Find where the given text appears and provide that cell's center as (x, y) coordinate. 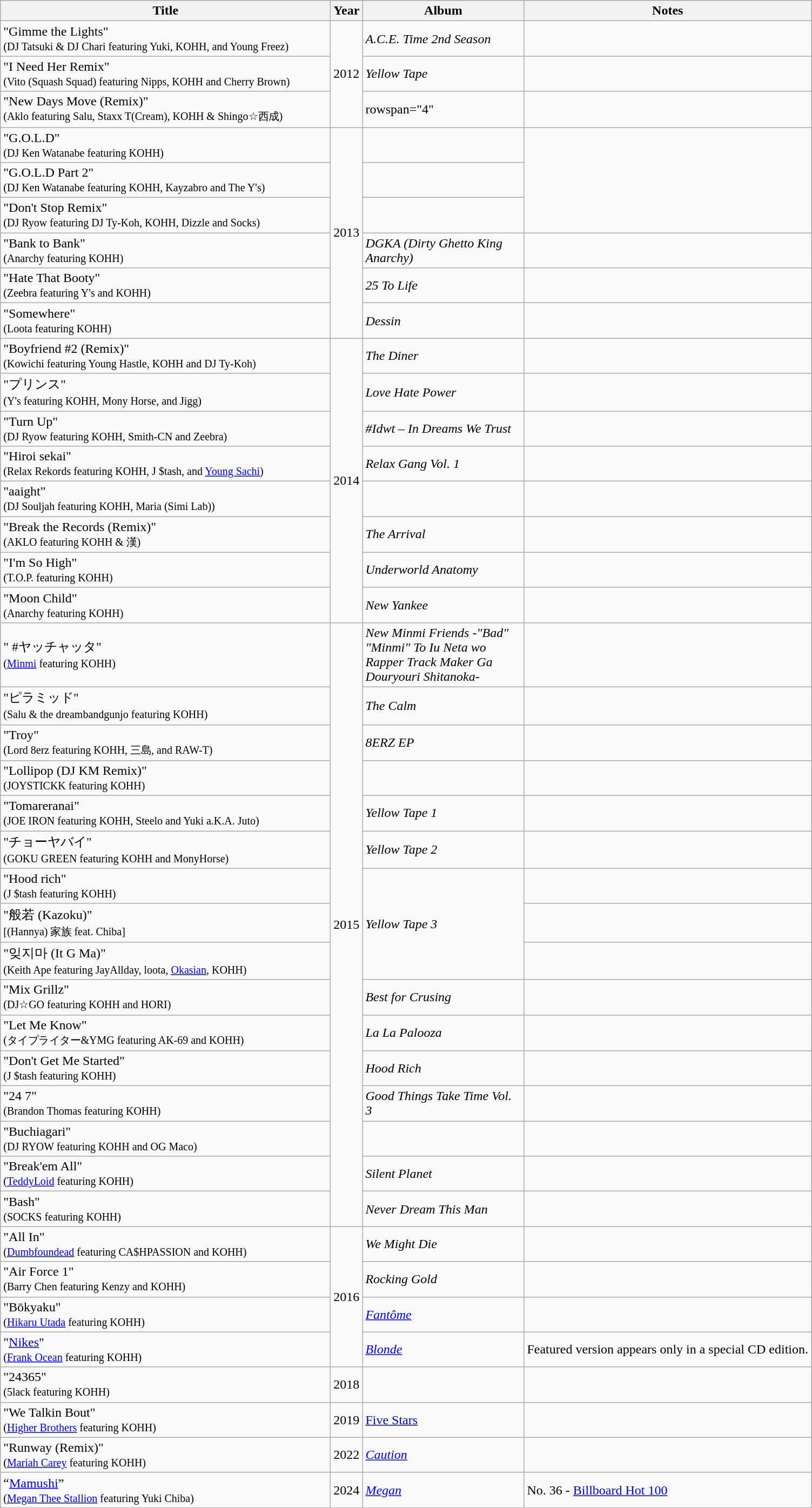
The Diner (443, 356)
" #ヤッチャッタ"(Minmi featuring KOHH) (165, 655)
2024 (347, 1490)
"Bash"(SOCKS featuring KOHH) (165, 1209)
rowspan="4" (443, 109)
"G.O.L.D"(DJ Ken Watanabe featuring KOHH) (165, 145)
Year (347, 11)
"ピラミッド"(Salu & the dreambandgunjo featuring KOHH) (165, 706)
#Idwt – In Dreams We Trust (443, 428)
"Runway (Remix)"(Mariah Carey featuring KOHH) (165, 1455)
"Mix Grillz"(DJ☆GO featuring KOHH and HORI) (165, 997)
Love Hate Power (443, 392)
The Arrival (443, 535)
DGKA (Dirty Ghetto King Anarchy) (443, 251)
"Somewhere"(Loota featuring KOHH) (165, 321)
"Nikes"(Frank Ocean featuring KOHH) (165, 1350)
Blonde (443, 1350)
2016 (347, 1297)
"Moon Child"(Anarchy featuring KOHH) (165, 605)
"Let Me Know"(タイプライター&YMG featuring AK-69 and KOHH) (165, 1033)
"Buchiagari"(DJ RYOW featuring KOHH and OG Maco) (165, 1139)
Caution (443, 1455)
"Don't Stop Remix"(DJ Ryow featuring DJ Ty-Koh, KOHH, Dizzle and Socks) (165, 215)
2018 (347, 1384)
2015 (347, 924)
Dessin (443, 321)
New Yankee (443, 605)
We Might Die (443, 1244)
"Lollipop (DJ KM Remix)"(JOYSTICKK featuring KOHH) (165, 778)
2019 (347, 1420)
"プリンス"(Y's featuring KOHH, Mony Horse, and Jigg) (165, 392)
"Troy"(Lord 8erz featuring KOHH, 三島, and RAW-T) (165, 742)
"Tomareranai"(JOE IRON featuring KOHH, Steelo and Yuki a.K.A. Juto) (165, 814)
"Hood rich"(J $tash featuring KOHH) (165, 886)
Notes (668, 11)
Rocking Gold (443, 1279)
Silent Planet (443, 1174)
Relax Gang Vol. 1 (443, 464)
"Gimme the Lights"(DJ Tatsuki & DJ Chari featuring Yuki, KOHH, and Young Freez) (165, 39)
Title (165, 11)
"Turn Up"(DJ Ryow featuring KOHH, Smith-CN and Zeebra) (165, 428)
2014 (347, 480)
"24365"(5lack featuring KOHH) (165, 1384)
2013 (347, 233)
Five Stars (443, 1420)
"New Days Move (Remix)"(Aklo featuring Salu, Staxx T(Cream), KOHH & Shingo☆西成) (165, 109)
"I Need Her Remix"(Vito (Squash Squad) featuring Nipps, KOHH and Cherry Brown) (165, 73)
"잊지마 (It G Ma)"(Keith Ape featuring JayAllday, loota, Okasian, KOHH) (165, 961)
Never Dream This Man (443, 1209)
"Break'em All"(TeddyLoid featuring KOHH) (165, 1174)
"24 7"(Brandon Thomas featuring KOHH) (165, 1103)
Best for Crusing (443, 997)
"Boyfriend #2 (Remix)"(Kowichi featuring Young Hastle, KOHH and DJ Ty-Koh) (165, 356)
“Mamushi”(Megan Thee Stallion featuring Yuki Chiba) (165, 1490)
A.C.E. Time 2nd Season (443, 39)
Featured version appears only in a special CD edition. (668, 1350)
Yellow Tape 1 (443, 814)
New Minmi Friends -"Bad" "Minmi" To Iu Neta wo Rapper Track Maker Ga Douryouri Shitanoka- (443, 655)
The Calm (443, 706)
Hood Rich (443, 1069)
"Bank to Bank"(Anarchy featuring KOHH) (165, 251)
Album (443, 11)
"I'm So High"(T.O.P. featuring KOHH) (165, 569)
La La Palooza (443, 1033)
"Bōkyaku"(Hikaru Utada featuring KOHH) (165, 1314)
Megan (443, 1490)
"Hiroi sekai"(Relax Rekords featuring KOHH, J $tash, and Young Sachi) (165, 464)
Yellow Tape (443, 73)
Yellow Tape 3 (443, 924)
"チョーヤバイ"(GOKU GREEN featuring KOHH and MonyHorse) (165, 850)
25 To Life (443, 285)
"Hate That Booty"(Zeebra featuring Y's and KOHH) (165, 285)
"We Talkin Bout"(Higher Brothers featuring KOHH) (165, 1420)
Good Things Take Time Vol. 3 (443, 1103)
Fantôme (443, 1314)
"Break the Records (Remix)"(AKLO featuring KOHH & 漢) (165, 535)
"G.O.L.D Part 2"(DJ Ken Watanabe featuring KOHH, Kayzabro and The Y's) (165, 180)
"Don't Get Me Started"(J $tash featuring KOHH) (165, 1069)
Underworld Anatomy (443, 569)
Yellow Tape 2 (443, 850)
"般若 (Kazoku)"[(Hannya) 家族 feat. Chiba] (165, 923)
"All In"(Dumbfoundead featuring CA$HPASSION and KOHH) (165, 1244)
8ERZ EP (443, 742)
"Air Force 1"(Barry Chen featuring Kenzy and KOHH) (165, 1279)
2022 (347, 1455)
"aaight"(DJ Souljah featuring KOHH, Maria (Simi Lab)) (165, 499)
No. 36 - Billboard Hot 100 (668, 1490)
2012 (347, 75)
